Scan for the cell matching the given text and deliver its (x, y) coordinate at center. 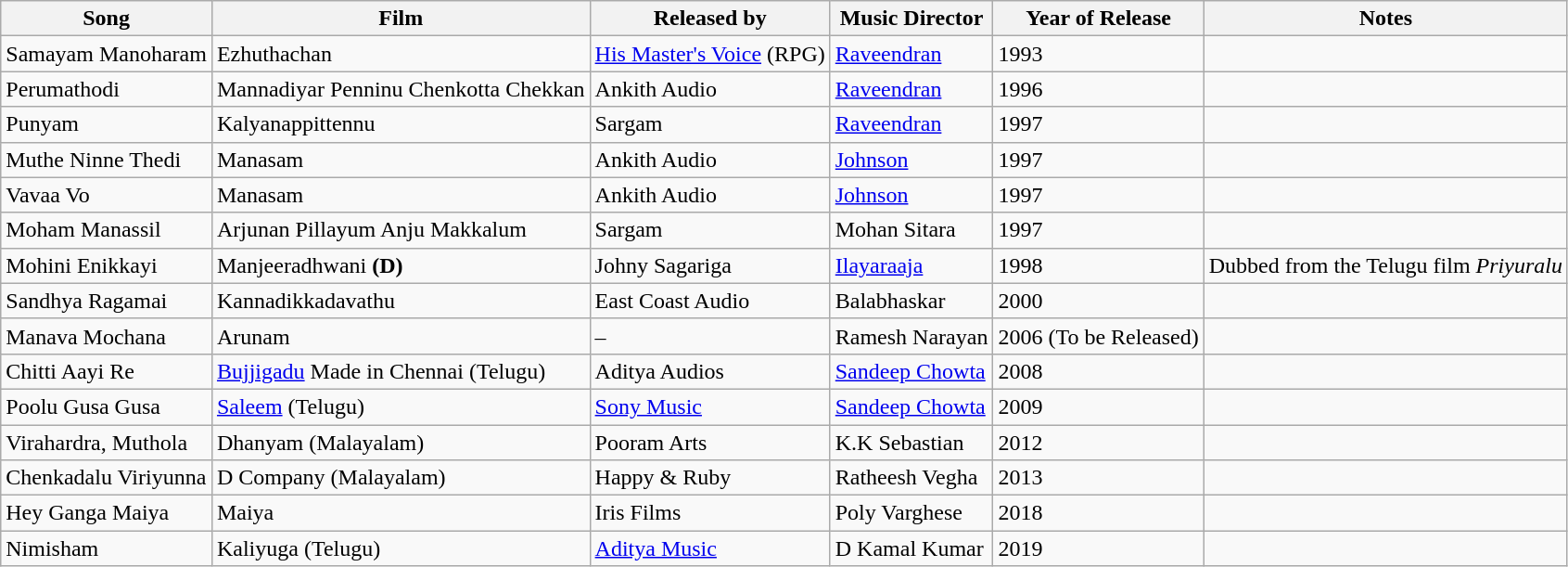
Saleem (Telugu) (401, 406)
Maiya (401, 513)
Chenkadalu Viriyunna (107, 478)
East Coast Audio (710, 301)
Hey Ganga Maiya (107, 513)
Sony Music (710, 406)
Song (107, 19)
2000 (1098, 301)
2012 (1098, 443)
2018 (1098, 513)
1993 (1098, 54)
Johny Sagariga (710, 265)
His Master's Voice (RPG) (710, 54)
Punyam (107, 124)
Perumathodi (107, 89)
Aditya Audios (710, 371)
Mohini Enikkayi (107, 265)
1998 (1098, 265)
Kalyanappittennu (401, 124)
Kaliyuga (Telugu) (401, 548)
Happy & Ruby (710, 478)
Film (401, 19)
Chitti Aayi Re (107, 371)
– (710, 336)
Virahardra, Muthola (107, 443)
Ramesh Narayan (911, 336)
Nimisham (107, 548)
Music Director (911, 19)
Dubbed from the Telugu film Priyuralu (1385, 265)
Muthe Ninne Thedi (107, 160)
Bujjigadu Made in Chennai (Telugu) (401, 371)
2009 (1098, 406)
1996 (1098, 89)
Manjeeradhwani (D) (401, 265)
Year of Release (1098, 19)
Arjunan Pillayum Anju Makkalum (401, 230)
Mannadiyar Penninu Chenkotta Chekkan (401, 89)
Kannadikkadavathu (401, 301)
Sandhya Ragamai (107, 301)
Vavaa Vo (107, 195)
Dhanyam (Malayalam) (401, 443)
Manava Mochana (107, 336)
Mohan Sitara (911, 230)
Ezhuthachan (401, 54)
Poly Varghese (911, 513)
2008 (1098, 371)
Poolu Gusa Gusa (107, 406)
Iris Films (710, 513)
Pooram Arts (710, 443)
Arunam (401, 336)
Notes (1385, 19)
Balabhaskar (911, 301)
D Kamal Kumar (911, 548)
D Company (Malayalam) (401, 478)
Released by (710, 19)
2019 (1098, 548)
K.K Sebastian (911, 443)
2006 (To be Released) (1098, 336)
Samayam Manoharam (107, 54)
Ilayaraaja (911, 265)
Ratheesh Vegha (911, 478)
2013 (1098, 478)
Aditya Music (710, 548)
Moham Manassil (107, 230)
